Find where the given text appears and provide that cell's center as (x, y) coordinate. 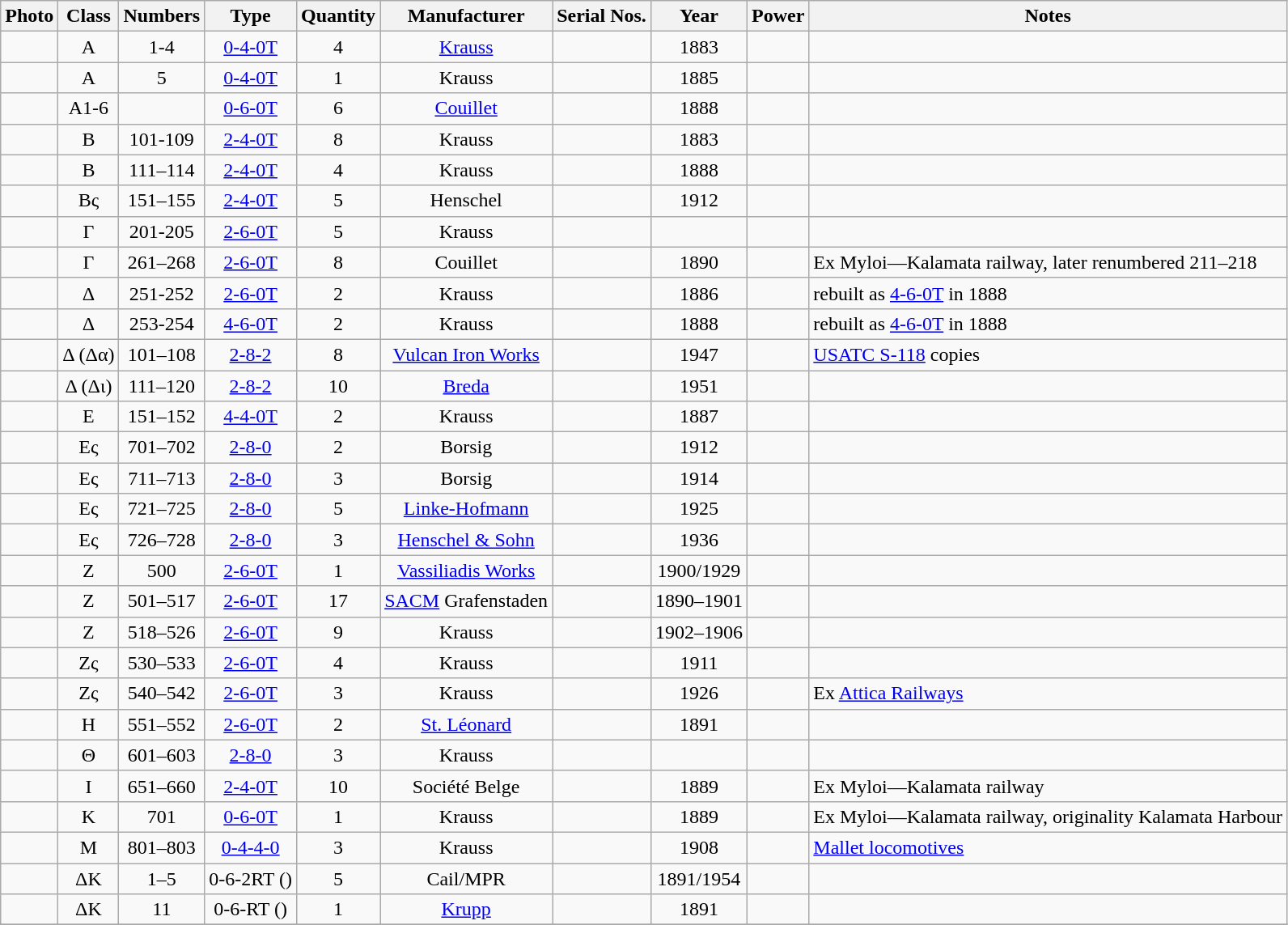
Μ (89, 847)
Type (251, 16)
101–108 (162, 354)
Ex Myloi—Kalamata railway, later renumbered 211–218 (1049, 262)
501–517 (162, 601)
701 (162, 817)
Manufacturer (466, 16)
151–155 (162, 201)
701–702 (162, 448)
Ε (89, 417)
601–603 (162, 755)
151–152 (162, 417)
0-6-RT () (251, 910)
Cail/MPR (466, 878)
Serial Nos. (602, 16)
1–5 (162, 878)
Year (699, 16)
Δ (Δι) (89, 386)
Ex Attica Railways (1049, 694)
Linke-Hofmann (466, 509)
Breda (466, 386)
Notes (1049, 16)
Vulcan Iron Works (466, 354)
0-4-4-0 (251, 847)
1886 (699, 293)
1900/1929 (699, 571)
Α1-6 (89, 108)
551–552 (162, 724)
Η (89, 724)
4-4-0T (251, 417)
726–728 (162, 540)
Βς (89, 201)
Mallet locomotives (1049, 847)
Class (89, 16)
253-254 (162, 324)
201-205 (162, 231)
Société Belge (466, 786)
Photo (29, 16)
St. Léonard (466, 724)
1890 (699, 262)
Numbers (162, 16)
111–120 (162, 386)
6 (338, 108)
711–713 (162, 478)
1-4 (162, 47)
1887 (699, 417)
Quantity (338, 16)
651–660 (162, 786)
USATC S-118 copies (1049, 354)
251-252 (162, 293)
0-6-2RT () (251, 878)
1908 (699, 847)
1885 (699, 78)
Ex Myloi—Kalamata railway (1049, 786)
Δ (Δα) (89, 354)
1926 (699, 694)
Henschel & Sohn (466, 540)
801–803 (162, 847)
1914 (699, 478)
1951 (699, 386)
1911 (699, 663)
Henschel (466, 201)
4-6-0T (251, 324)
1891/1954 (699, 878)
1890–1901 (699, 601)
Vassiliadis Works (466, 571)
Power (777, 16)
101-109 (162, 139)
11 (162, 910)
Ex Myloi—Kalamata railway, originality Kalamata Harbour (1049, 817)
500 (162, 571)
Krupp (466, 910)
721–725 (162, 509)
17 (338, 601)
1925 (699, 509)
1947 (699, 354)
9 (338, 632)
Θ (89, 755)
Κ (89, 817)
540–542 (162, 694)
530–533 (162, 663)
261–268 (162, 262)
111–114 (162, 170)
Ι (89, 786)
SACM Grafenstaden (466, 601)
1936 (699, 540)
1902–1906 (699, 632)
518–526 (162, 632)
